Capture the cell that displays the provided text and extract its [X, Y] central coordinate. 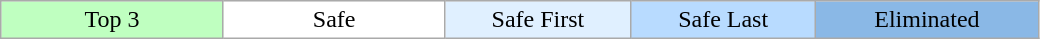
Eliminated [927, 20]
Safe [334, 20]
Top 3 [112, 20]
Safe First [538, 20]
Safe Last [724, 20]
